Locate the cell with the specified text and output its (X, Y) center coordinate. 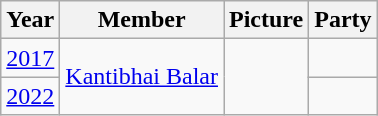
Party (343, 20)
Year (30, 20)
Picture (266, 20)
Member (142, 20)
Kantibhai Balar (142, 77)
2017 (30, 58)
2022 (30, 96)
